From the cell containing the given text, extract its center point as [X, Y] coordinate. 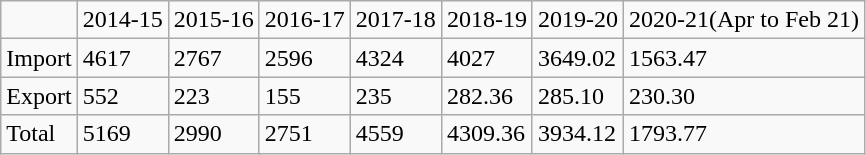
282.36 [486, 96]
Export [39, 96]
2751 [304, 134]
2017-18 [396, 20]
4324 [396, 58]
Import [39, 58]
2596 [304, 58]
2019-20 [578, 20]
Total [39, 134]
2014-15 [122, 20]
1793.77 [744, 134]
235 [396, 96]
3649.02 [578, 58]
2015-16 [214, 20]
230.30 [744, 96]
552 [122, 96]
5169 [122, 134]
4617 [122, 58]
1563.47 [744, 58]
2018-19 [486, 20]
223 [214, 96]
155 [304, 96]
4027 [486, 58]
3934.12 [578, 134]
4309.36 [486, 134]
285.10 [578, 96]
2990 [214, 134]
2016-17 [304, 20]
2767 [214, 58]
2020-21(Apr to Feb 21) [744, 20]
4559 [396, 134]
